Detect which cell encompasses the target text, then output its [x, y] center coordinate. 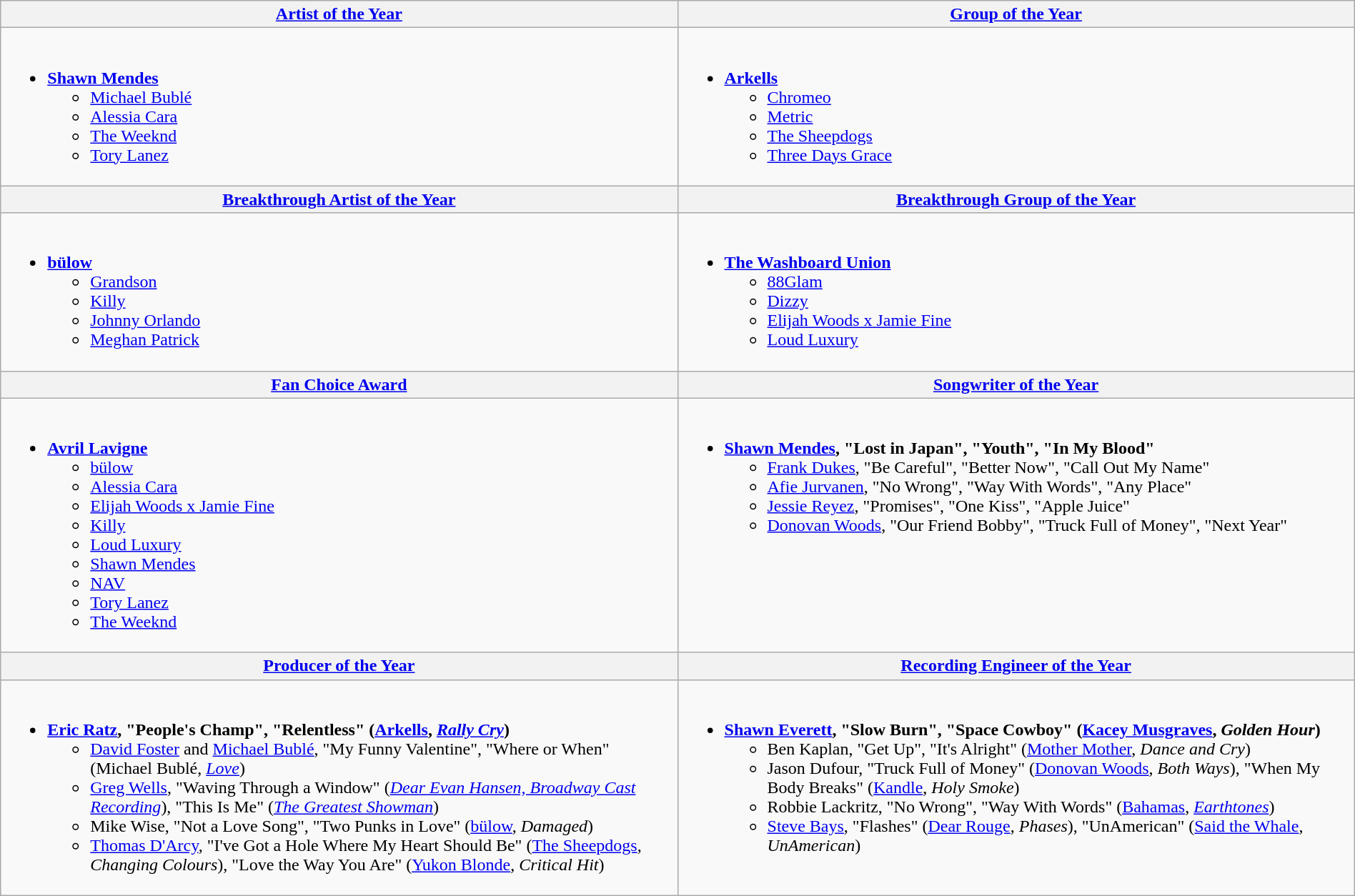
Breakthrough Artist of the Year [339, 199]
ArkellsChromeoMetricThe SheepdogsThree Days Grace [1016, 107]
The Washboard Union88GlamDizzyElijah Woods x Jamie FineLoud Luxury [1016, 292]
Avril LavignebülowAlessia CaraElijah Woods x Jamie FineKillyLoud LuxuryShawn MendesNAVTory LanezThe Weeknd [339, 525]
Recording Engineer of the Year [1016, 666]
Artist of the Year [339, 14]
Producer of the Year [339, 666]
Shawn MendesMichael BubléAlessia CaraThe WeekndTory Lanez [339, 107]
bülowGrandsonKillyJohnny OrlandoMeghan Patrick [339, 292]
Songwriter of the Year [1016, 384]
Breakthrough Group of the Year [1016, 199]
Group of the Year [1016, 14]
Fan Choice Award [339, 384]
